Locate the cell with the specified text and output its (X, Y) center coordinate. 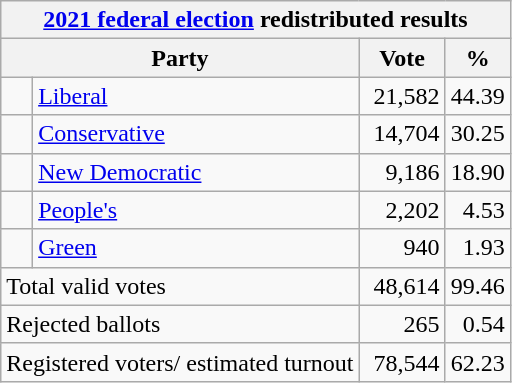
21,582 (402, 96)
New Democratic (196, 172)
62.23 (478, 362)
14,704 (402, 134)
Rejected ballots (180, 324)
9,186 (402, 172)
Green (196, 248)
2021 federal election redistributed results (256, 20)
Liberal (196, 96)
4.53 (478, 210)
18.90 (478, 172)
1.93 (478, 248)
Vote (402, 58)
% (478, 58)
265 (402, 324)
Total valid votes (180, 286)
940 (402, 248)
44.39 (478, 96)
99.46 (478, 286)
30.25 (478, 134)
2,202 (402, 210)
People's (196, 210)
0.54 (478, 324)
Registered voters/ estimated turnout (180, 362)
48,614 (402, 286)
78,544 (402, 362)
Party (180, 58)
Conservative (196, 134)
